Capture the cell that displays the provided text and extract its (X, Y) central coordinate. 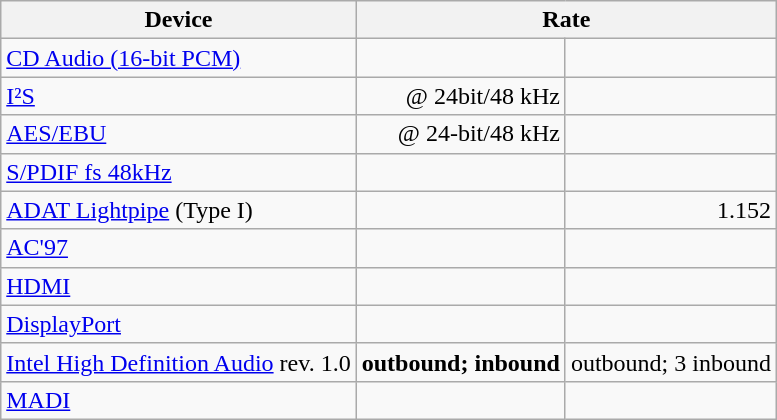
ADAT Lightpipe (Type I) (178, 210)
I²S (178, 96)
DisplayPort (178, 324)
1.152 (670, 210)
@ 24-bit/48 kHz (460, 134)
Rate (566, 20)
@ 24bit/48 kHz (460, 96)
Intel High Definition Audio rev. 1.0 (178, 362)
HDMI (178, 286)
AC'97 (178, 248)
outbound; 3 inbound (670, 362)
Device (178, 20)
outbound; inbound (460, 362)
AES/EBU (178, 134)
CD Audio (16-bit PCM) (178, 58)
MADI (178, 400)
S/PDIF fs 48kHz (178, 172)
